Search for the cell housing the specified text and yield its (x, y) center coordinate. 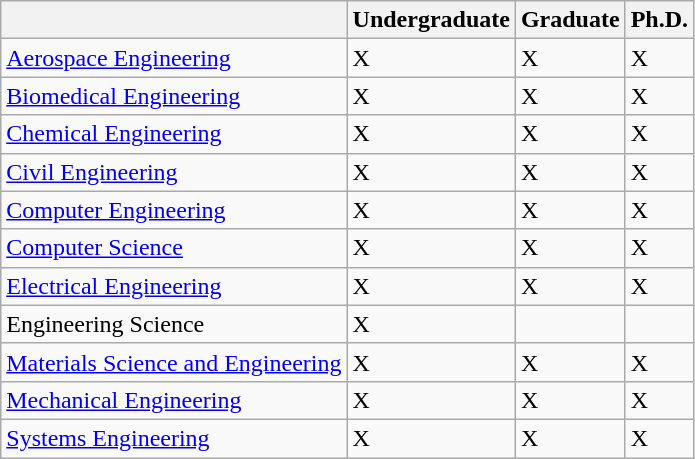
Graduate (570, 20)
Mechanical Engineering (174, 400)
Aerospace Engineering (174, 58)
Chemical Engineering (174, 134)
Engineering Science (174, 324)
Electrical Engineering (174, 286)
Undergraduate (431, 20)
Civil Engineering (174, 172)
Materials Science and Engineering (174, 362)
Systems Engineering (174, 438)
Computer Engineering (174, 210)
Ph.D. (659, 20)
Biomedical Engineering (174, 96)
Computer Science (174, 248)
